Provide the [x, y] coordinate of the cell's center where the given text is located.  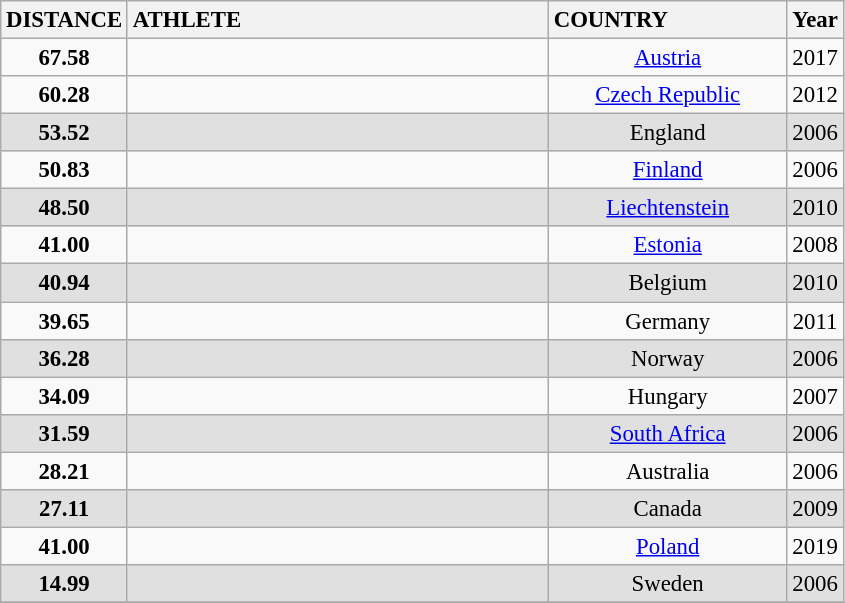
Austria [668, 58]
39.65 [64, 321]
Estonia [668, 245]
Poland [668, 546]
2012 [815, 95]
DISTANCE [64, 20]
40.94 [64, 283]
2011 [815, 321]
Norway [668, 358]
36.28 [64, 358]
Belgium [668, 283]
31.59 [64, 433]
2008 [815, 245]
England [668, 133]
28.21 [64, 471]
53.52 [64, 133]
14.99 [64, 584]
67.58 [64, 58]
50.83 [64, 170]
27.11 [64, 509]
2019 [815, 546]
Canada [668, 509]
Czech Republic [668, 95]
Finland [668, 170]
60.28 [64, 95]
South Africa [668, 433]
Liechtenstein [668, 208]
Hungary [668, 396]
Sweden [668, 584]
ATHLETE [338, 20]
Year [815, 20]
Germany [668, 321]
COUNTRY [668, 20]
48.50 [64, 208]
2009 [815, 509]
2017 [815, 58]
Australia [668, 471]
2007 [815, 396]
34.09 [64, 396]
